Determine the [x, y] coordinate at the center of the cell enclosing the given text.  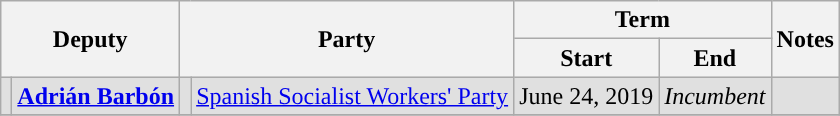
Deputy [90, 39]
Start [586, 58]
June 24, 2019 [586, 96]
Adrián Barbón [96, 96]
Party [347, 39]
Incumbent [715, 96]
Notes [805, 39]
End [715, 58]
Spanish Socialist Workers' Party [352, 96]
Term [642, 20]
